Determine the (X, Y) coordinate at the center of the cell enclosing the given text.  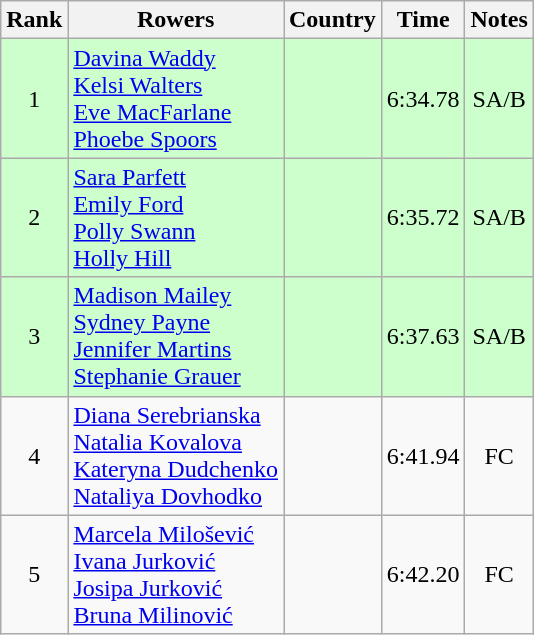
Davina WaddyKelsi WaltersEve MacFarlanePhoebe Spoors (176, 98)
6:42.20 (423, 574)
5 (34, 574)
Rowers (176, 20)
Time (423, 20)
6:35.72 (423, 218)
Sara ParfettEmily FordPolly SwannHolly Hill (176, 218)
Madison MaileySydney PayneJennifer MartinsStephanie Grauer (176, 336)
6:37.63 (423, 336)
Notes (499, 20)
6:41.94 (423, 456)
6:34.78 (423, 98)
4 (34, 456)
Marcela MiloševićIvana JurkovićJosipa JurkovićBruna Milinović (176, 574)
1 (34, 98)
3 (34, 336)
Country (333, 20)
Rank (34, 20)
Diana SerebrianskaNatalia KovalovaKateryna DudchenkoNataliya Dovhodko (176, 456)
2 (34, 218)
